Provide the [X, Y] coordinate of the cell's center where the given text is located.  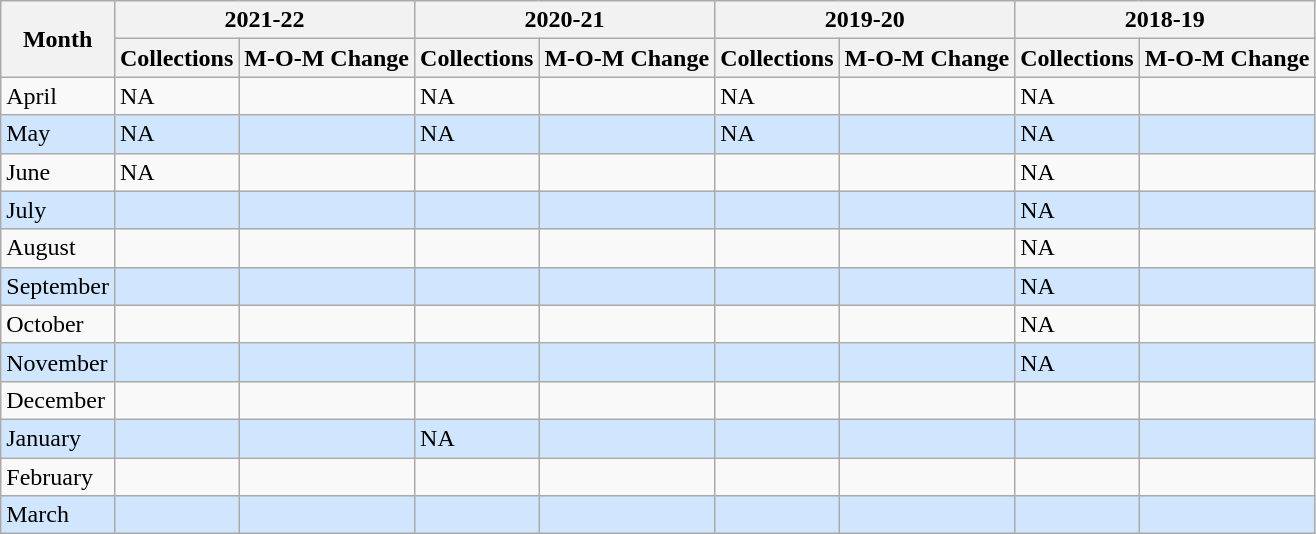
June [58, 172]
May [58, 134]
September [58, 286]
November [58, 362]
July [58, 210]
August [58, 248]
2020-21 [565, 20]
January [58, 438]
April [58, 96]
December [58, 400]
2018-19 [1165, 20]
October [58, 324]
March [58, 515]
February [58, 477]
Month [58, 39]
2021-22 [264, 20]
2019-20 [865, 20]
